Extract the (x, y) coordinate from the center of the cell holding the provided text.  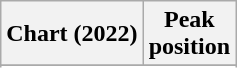
Chart (2022) (72, 34)
Peakposition (189, 34)
